Return the [X, Y] coordinate for the center point of the cell that contains the specified text.  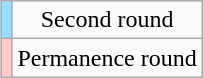
Second round [107, 20]
Permanence round [107, 58]
